Return [x, y] of the center of cell containing provided text 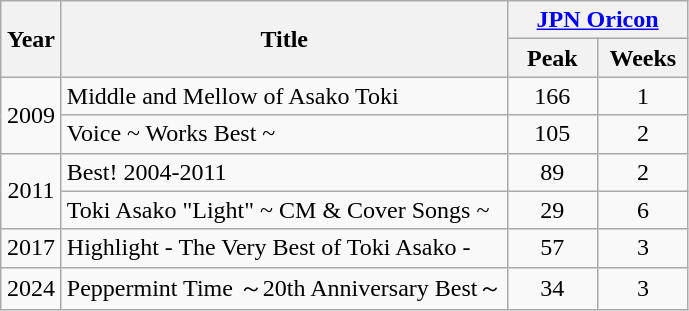
57 [552, 248]
Best! 2004-2011 [284, 172]
89 [552, 172]
Weeks [644, 58]
34 [552, 288]
JPN Oricon [598, 20]
2017 [32, 248]
Toki Asako "Light" ~ CM & Cover Songs ~ [284, 210]
Peppermint Time ～20th Anniversary Best～ [284, 288]
Title [284, 39]
6 [644, 210]
Middle and Mellow of Asako Toki [284, 96]
29 [552, 210]
Peak [552, 58]
2024 [32, 288]
Year [32, 39]
105 [552, 134]
Voice ~ Works Best ~ [284, 134]
2009 [32, 115]
Highlight - The Very Best of Toki Asako - [284, 248]
166 [552, 96]
2011 [32, 191]
1 [644, 96]
